Determine the (x, y) coordinate at the center of the cell enclosing the given text.  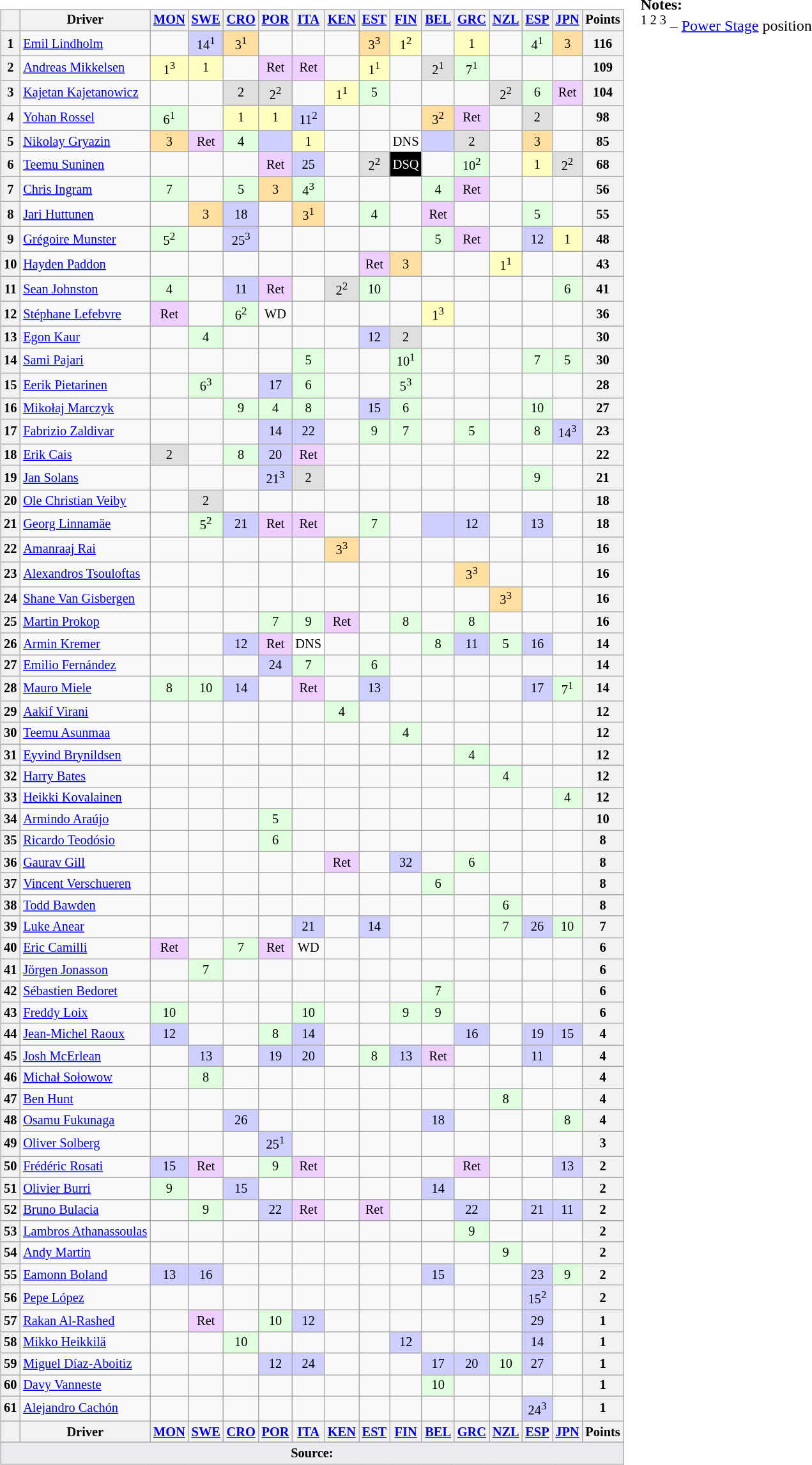
112 (308, 118)
57 (10, 1321)
Eyvind Brynildsen (85, 755)
Grégoire Munster (85, 239)
Nikolay Gryazin (85, 141)
Teemu Suninen (85, 165)
Kajetan Kajetanowicz (85, 93)
Jan Solans (85, 478)
Andreas Mikkelsen (85, 68)
45 (10, 1056)
42 (10, 991)
63 (206, 385)
Rakan Al-Rashed (85, 1321)
Jean-Michel Raoux (85, 1034)
152 (537, 1298)
59 (10, 1364)
Alejandro Cachón (85, 1409)
Shane Van Gisbergen (85, 600)
101 (406, 360)
47 (10, 1099)
Harry Bates (85, 777)
Eric Camilli (85, 949)
68 (603, 165)
Freddy Loix (85, 1013)
253 (241, 239)
Heikki Kovalainen (85, 798)
Erik Cais (85, 455)
Chris Ingram (85, 189)
141 (206, 43)
Frédéric Rosati (85, 1167)
Aakif Virani (85, 712)
102 (471, 165)
Fabrizio Zaldivar (85, 432)
38 (10, 906)
Josh McErlean (85, 1056)
Source: (312, 1453)
Lambros Athanassoulas (85, 1232)
60 (10, 1386)
Stéphane Lefebvre (85, 313)
Hayden Paddon (85, 265)
Gaurav Gill (85, 862)
49 (10, 1144)
Eerik Pietarinen (85, 385)
Mikołaj Marczyk (85, 408)
Armin Kremer (85, 644)
Olivier Burri (85, 1188)
39 (10, 927)
Oliver Solberg (85, 1144)
Mikko Heikkilä (85, 1342)
Vincent Verschueren (85, 884)
Alexandros Tsouloftas (85, 574)
Osamu Fukunaga (85, 1120)
Eamonn Boland (85, 1275)
44 (10, 1034)
213 (276, 478)
50 (10, 1167)
Yohan Rossel (85, 118)
Sébastien Bedoret (85, 991)
251 (276, 1144)
Amanraaj Rai (85, 550)
Sean Johnston (85, 289)
Davy Vanneste (85, 1386)
Michał Sołowow (85, 1078)
46 (10, 1078)
35 (10, 841)
116 (603, 43)
Andy Martin (85, 1253)
Armindo Araújo (85, 819)
Georg Linnamäe (85, 524)
Pepe López (85, 1298)
37 (10, 884)
Mauro Miele (85, 689)
143 (567, 432)
243 (537, 1409)
Ben Hunt (85, 1099)
58 (10, 1342)
104 (603, 93)
Martin Prokop (85, 623)
Emil Lindholm (85, 43)
85 (603, 141)
Jari Huttunen (85, 215)
Ricardo Teodósio (85, 841)
Ole Christian Veiby (85, 501)
Luke Anear (85, 927)
Bruno Bulacia (85, 1210)
DSQ (406, 165)
Todd Bawden (85, 906)
Egon Kaur (85, 337)
51 (10, 1188)
Miguel Díaz-Aboitiz (85, 1364)
34 (10, 819)
Teemu Asunmaa (85, 733)
40 (10, 949)
62 (241, 313)
Jörgen Jonasson (85, 970)
Sami Pajari (85, 360)
54 (10, 1253)
Emilio Fernández (85, 665)
109 (603, 68)
98 (603, 118)
